Provide the [X, Y] coordinate of the cell's center where the given text is located.  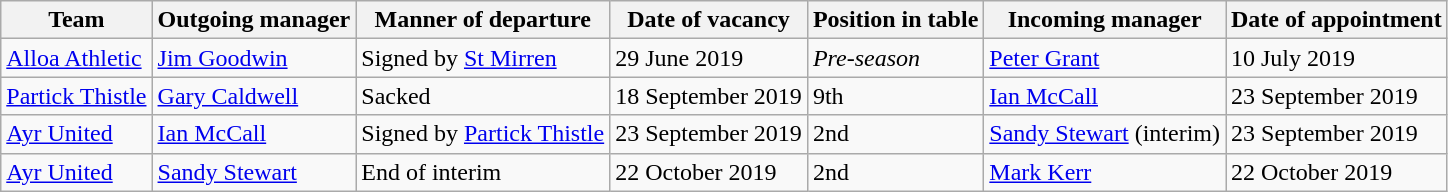
Date of vacancy [709, 20]
Peter Grant [1105, 58]
Signed by Partick Thistle [483, 134]
Pre-season [895, 58]
Position in table [895, 20]
Team [76, 20]
Partick Thistle [76, 96]
Manner of departure [483, 20]
Mark Kerr [1105, 172]
End of interim [483, 172]
Sandy Stewart [254, 172]
Signed by St Mirren [483, 58]
9th [895, 96]
Sandy Stewart (interim) [1105, 134]
Date of appointment [1337, 20]
Outgoing manager [254, 20]
18 September 2019 [709, 96]
Sacked [483, 96]
Alloa Athletic [76, 58]
10 July 2019 [1337, 58]
Jim Goodwin [254, 58]
Incoming manager [1105, 20]
29 June 2019 [709, 58]
Gary Caldwell [254, 96]
